Search for the cell housing the specified text and yield its (x, y) center coordinate. 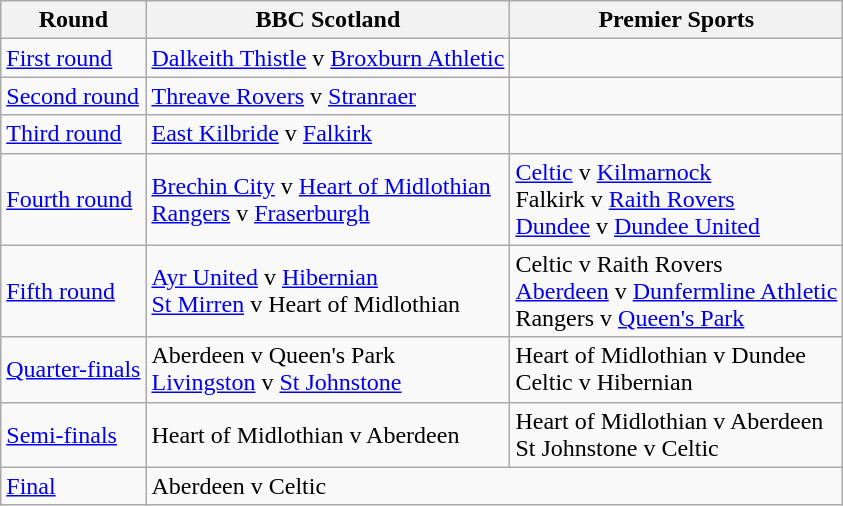
Heart of Midlothian v DundeeCeltic v Hibernian (676, 370)
Heart of Midlothian v Aberdeen (328, 434)
Second round (74, 96)
Aberdeen v Queen's ParkLivingston v St Johnstone (328, 370)
Quarter-finals (74, 370)
Round (74, 20)
BBC Scotland (328, 20)
Fourth round (74, 199)
Celtic v Raith RoversAberdeen v Dunfermline AthleticRangers v Queen's Park (676, 291)
Final (74, 486)
Third round (74, 134)
Semi-finals (74, 434)
Dalkeith Thistle v Broxburn Athletic (328, 58)
Premier Sports (676, 20)
Threave Rovers v Stranraer (328, 96)
Aberdeen v Celtic (494, 486)
First round (74, 58)
Heart of Midlothian v AberdeenSt Johnstone v Celtic (676, 434)
Celtic v KilmarnockFalkirk v Raith RoversDundee v Dundee United (676, 199)
Brechin City v Heart of MidlothianRangers v Fraserburgh (328, 199)
Ayr United v HibernianSt Mirren v Heart of Midlothian (328, 291)
Fifth round (74, 291)
East Kilbride v Falkirk (328, 134)
